Return [x, y] of the center of cell containing provided text 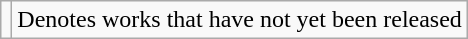
Denotes works that have not yet been released [240, 20]
